Pinpoint the cell where the given text exists, returning its [X, Y] midpoint coordinate. 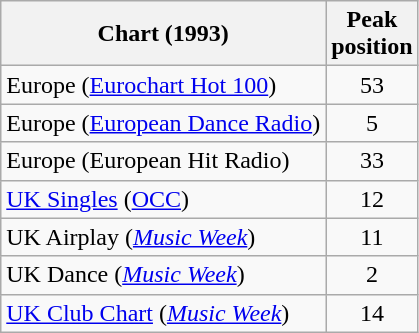
Europe (European Hit Radio) [164, 161]
Europe (European Dance Radio) [164, 123]
UK Airplay (Music Week) [164, 237]
53 [372, 85]
Peakposition [372, 34]
Europe (Eurochart Hot 100) [164, 85]
2 [372, 275]
UK Club Chart (Music Week) [164, 313]
UK Singles (OCC) [164, 199]
UK Dance (Music Week) [164, 275]
5 [372, 123]
33 [372, 161]
Chart (1993) [164, 34]
11 [372, 237]
14 [372, 313]
12 [372, 199]
